Return [x, y] of the center of cell containing provided text 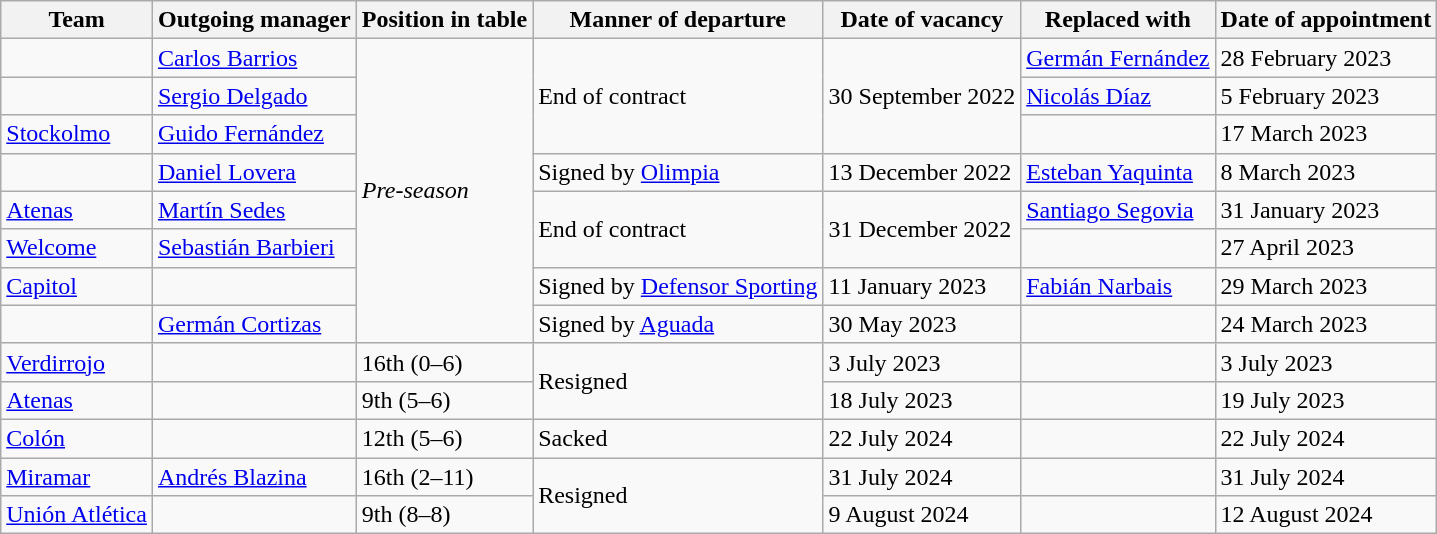
Guido Fernández [254, 134]
Signed by Defensor Sporting [678, 286]
Colón [77, 438]
17 March 2023 [1326, 134]
Date of appointment [1326, 20]
Welcome [77, 248]
Manner of departure [678, 20]
Andrés Blazina [254, 477]
Pre-season [444, 191]
31 December 2022 [922, 229]
Stockolmo [77, 134]
Capitol [77, 286]
9th (8–8) [444, 515]
31 January 2023 [1326, 210]
Martín Sedes [254, 210]
8 March 2023 [1326, 172]
16th (0–6) [444, 362]
Nicolás Díaz [1118, 96]
9th (5–6) [444, 400]
28 February 2023 [1326, 58]
Signed by Olimpia [678, 172]
Santiago Segovia [1118, 210]
12th (5–6) [444, 438]
12 August 2024 [1326, 515]
Sacked [678, 438]
27 April 2023 [1326, 248]
Date of vacancy [922, 20]
13 December 2022 [922, 172]
30 May 2023 [922, 324]
29 March 2023 [1326, 286]
Position in table [444, 20]
Carlos Barrios [254, 58]
Sergio Delgado [254, 96]
Fabián Narbais [1118, 286]
Sebastián Barbieri [254, 248]
Replaced with [1118, 20]
Team [77, 20]
Germán Fernández [1118, 58]
Verdirrojo [77, 362]
5 February 2023 [1326, 96]
Esteban Yaquinta [1118, 172]
11 January 2023 [922, 286]
30 September 2022 [922, 96]
9 August 2024 [922, 515]
Outgoing manager [254, 20]
19 July 2023 [1326, 400]
18 July 2023 [922, 400]
Unión Atlética [77, 515]
Signed by Aguada [678, 324]
Germán Cortizas [254, 324]
16th (2–11) [444, 477]
Miramar [77, 477]
Daniel Lovera [254, 172]
24 March 2023 [1326, 324]
